Capture the cell that displays the provided text and extract its [X, Y] central coordinate. 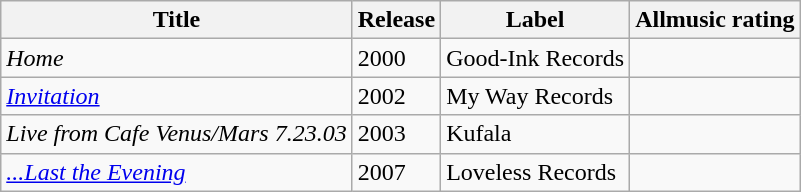
2000 [396, 58]
2003 [396, 134]
Release [396, 20]
2002 [396, 96]
Label [536, 20]
Title [176, 20]
Good-Ink Records [536, 58]
Allmusic rating [715, 20]
My Way Records [536, 96]
Loveless Records [536, 172]
Live from Cafe Venus/Mars 7.23.03 [176, 134]
2007 [396, 172]
...Last the Evening [176, 172]
Kufala [536, 134]
Invitation [176, 96]
Home [176, 58]
